Determine the [X, Y] coordinate at the center of the cell enclosing the given text.  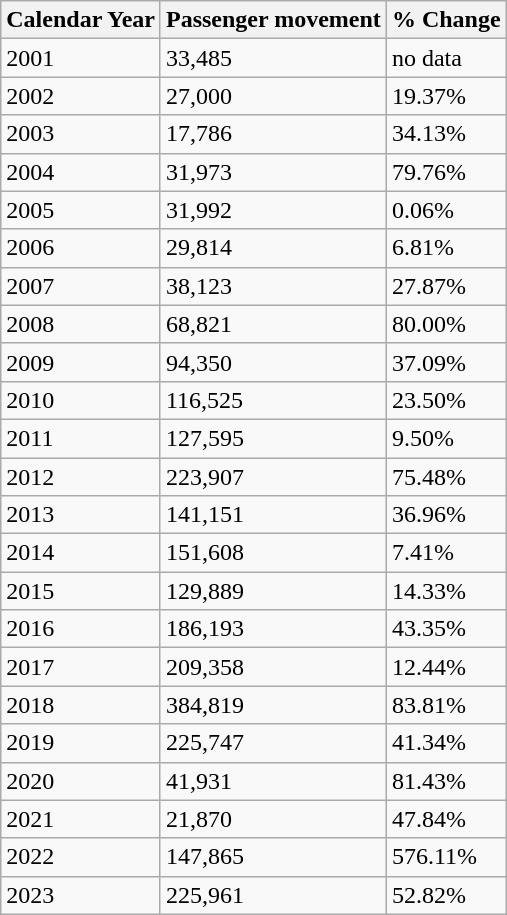
209,358 [273, 667]
2011 [81, 438]
75.48% [446, 477]
43.35% [446, 629]
31,992 [273, 210]
9.50% [446, 438]
141,151 [273, 515]
225,961 [273, 895]
2015 [81, 591]
Passenger movement [273, 20]
2006 [81, 248]
21,870 [273, 819]
2010 [81, 400]
151,608 [273, 553]
% Change [446, 20]
80.00% [446, 324]
186,193 [273, 629]
2023 [81, 895]
2008 [81, 324]
2019 [81, 743]
576.11% [446, 857]
23.50% [446, 400]
52.82% [446, 895]
12.44% [446, 667]
127,595 [273, 438]
41,931 [273, 781]
31,973 [273, 172]
2014 [81, 553]
2005 [81, 210]
225,747 [273, 743]
36.96% [446, 515]
2001 [81, 58]
2022 [81, 857]
0.06% [446, 210]
37.09% [446, 362]
6.81% [446, 248]
14.33% [446, 591]
116,525 [273, 400]
2002 [81, 96]
2009 [81, 362]
2012 [81, 477]
17,786 [273, 134]
47.84% [446, 819]
2016 [81, 629]
41.34% [446, 743]
81.43% [446, 781]
2017 [81, 667]
79.76% [446, 172]
27,000 [273, 96]
147,865 [273, 857]
83.81% [446, 705]
68,821 [273, 324]
34.13% [446, 134]
223,907 [273, 477]
2021 [81, 819]
2003 [81, 134]
2013 [81, 515]
2004 [81, 172]
2020 [81, 781]
33,485 [273, 58]
19.37% [446, 96]
Calendar Year [81, 20]
no data [446, 58]
94,350 [273, 362]
29,814 [273, 248]
129,889 [273, 591]
2007 [81, 286]
384,819 [273, 705]
7.41% [446, 553]
27.87% [446, 286]
38,123 [273, 286]
2018 [81, 705]
